Output the (x, y) coordinate of the center of the cell containing the given text.  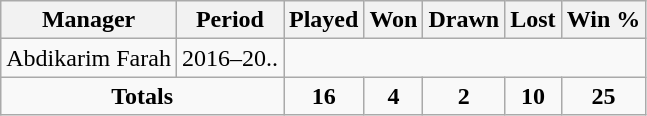
4 (394, 96)
Abdikarim Farah (89, 58)
Win % (604, 20)
16 (324, 96)
Manager (89, 20)
Totals (142, 96)
Won (394, 20)
Period (230, 20)
Lost (533, 20)
25 (604, 96)
2016–20.. (230, 58)
2 (464, 96)
Played (324, 20)
Drawn (464, 20)
10 (533, 96)
